Extract the (X, Y) coordinate from the center of the cell holding the provided text.  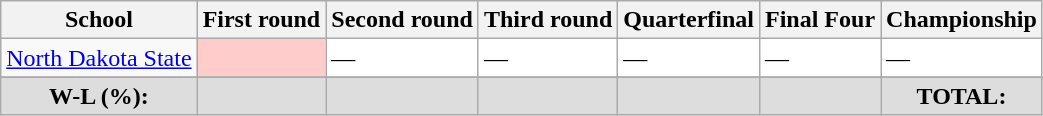
First round (262, 20)
W-L (%): (99, 96)
Quarterfinal (689, 20)
Third round (548, 20)
TOTAL: (962, 96)
Championship (962, 20)
Final Four (820, 20)
Second round (402, 20)
School (99, 20)
North Dakota State (99, 58)
